Return the (x, y) coordinate for the center point of the cell that contains the specified text.  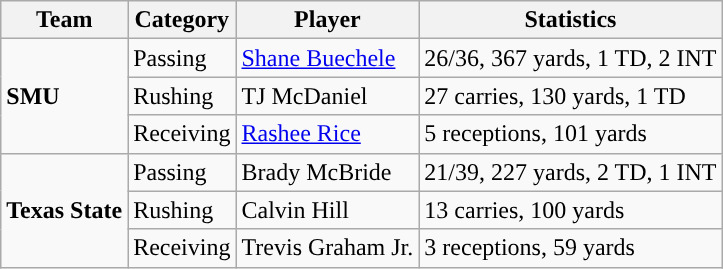
3 receptions, 59 yards (570, 248)
Texas State (64, 210)
SMU (64, 96)
5 receptions, 101 yards (570, 134)
Trevis Graham Jr. (328, 248)
13 carries, 100 yards (570, 210)
Shane Buechele (328, 58)
TJ McDaniel (328, 96)
21/39, 227 yards, 2 TD, 1 INT (570, 172)
Category (182, 20)
27 carries, 130 yards, 1 TD (570, 96)
Calvin Hill (328, 210)
Player (328, 20)
26/36, 367 yards, 1 TD, 2 INT (570, 58)
Statistics (570, 20)
Team (64, 20)
Brady McBride (328, 172)
Rashee Rice (328, 134)
